Identify which cell holds the provided text, then report its (X, Y) central coordinate. 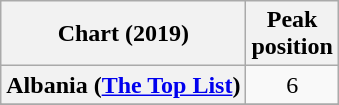
Chart (2019) (124, 34)
Peakposition (292, 34)
Albania (The Top List) (124, 85)
6 (292, 85)
